Capture the cell that displays the provided text and extract its [x, y] central coordinate. 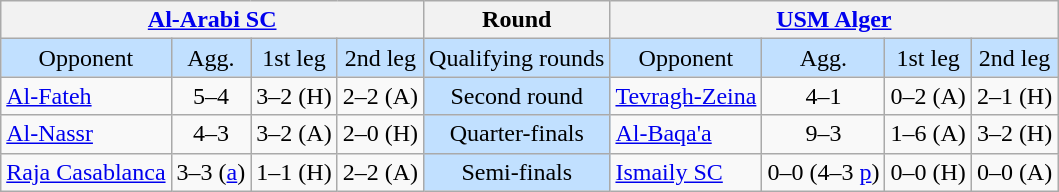
Round [517, 20]
Al-Nassr [86, 134]
Ismaily SC [686, 172]
9–3 [824, 134]
5–4 [211, 96]
Tevragh-Zeina [686, 96]
4–3 [211, 134]
3–2 (A) [294, 134]
0–0 (4–3 p) [824, 172]
Raja Casablanca [86, 172]
2–0 (H) [380, 134]
Al-Arabi SC [212, 20]
0–0 (H) [928, 172]
USM Alger [834, 20]
Second round [517, 96]
Semi-finals [517, 172]
1–1 (H) [294, 172]
Al-Baqa'a [686, 134]
4–1 [824, 96]
0–2 (A) [928, 96]
2–1 (H) [1014, 96]
3–3 (a) [211, 172]
1–6 (A) [928, 134]
0–0 (A) [1014, 172]
Qualifying rounds [517, 58]
Quarter-finals [517, 134]
Al-Fateh [86, 96]
